Find where the given text appears and provide that cell's center as [X, Y] coordinate. 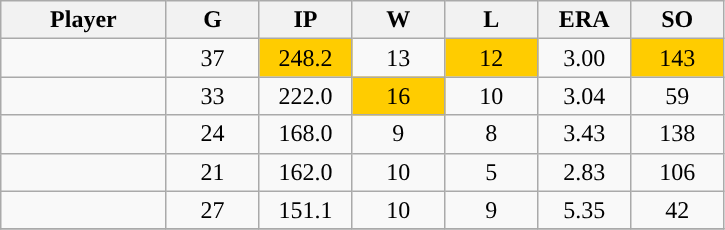
13 [398, 58]
162.0 [306, 172]
151.1 [306, 210]
37 [212, 58]
L [492, 20]
W [398, 20]
SO [678, 20]
IP [306, 20]
248.2 [306, 58]
3.00 [584, 58]
27 [212, 210]
2.83 [584, 172]
21 [212, 172]
138 [678, 134]
222.0 [306, 96]
59 [678, 96]
3.04 [584, 96]
ERA [584, 20]
16 [398, 96]
3.43 [584, 134]
42 [678, 210]
168.0 [306, 134]
106 [678, 172]
Player [84, 20]
12 [492, 58]
5.35 [584, 210]
143 [678, 58]
24 [212, 134]
8 [492, 134]
33 [212, 96]
G [212, 20]
5 [492, 172]
